Search for the cell housing the specified text and yield its [X, Y] center coordinate. 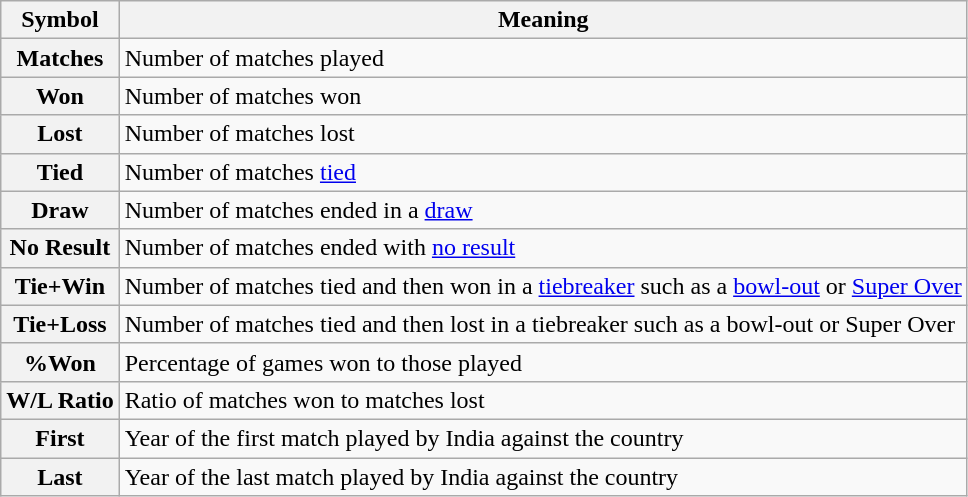
Won [60, 96]
Ratio of matches won to matches lost [543, 400]
First [60, 438]
Matches [60, 58]
Number of matches tied and then won in a tiebreaker such as a bowl-out or Super Over [543, 286]
Number of matches won [543, 96]
No Result [60, 248]
Tie+Loss [60, 324]
Symbol [60, 20]
Number of matches lost [543, 134]
Number of matches tied and then lost in a tiebreaker such as a bowl-out or Super Over [543, 324]
Meaning [543, 20]
Number of matches ended with no result [543, 248]
Draw [60, 210]
%Won [60, 362]
Last [60, 477]
Number of matches ended in a draw [543, 210]
Lost [60, 134]
Number of matches tied [543, 172]
Year of the first match played by India against the country [543, 438]
Percentage of games won to those played [543, 362]
Year of the last match played by India against the country [543, 477]
W/L Ratio [60, 400]
Tied [60, 172]
Tie+Win [60, 286]
Number of matches played [543, 58]
